Provide the [x, y] coordinate of the cell's center where the given text is located.  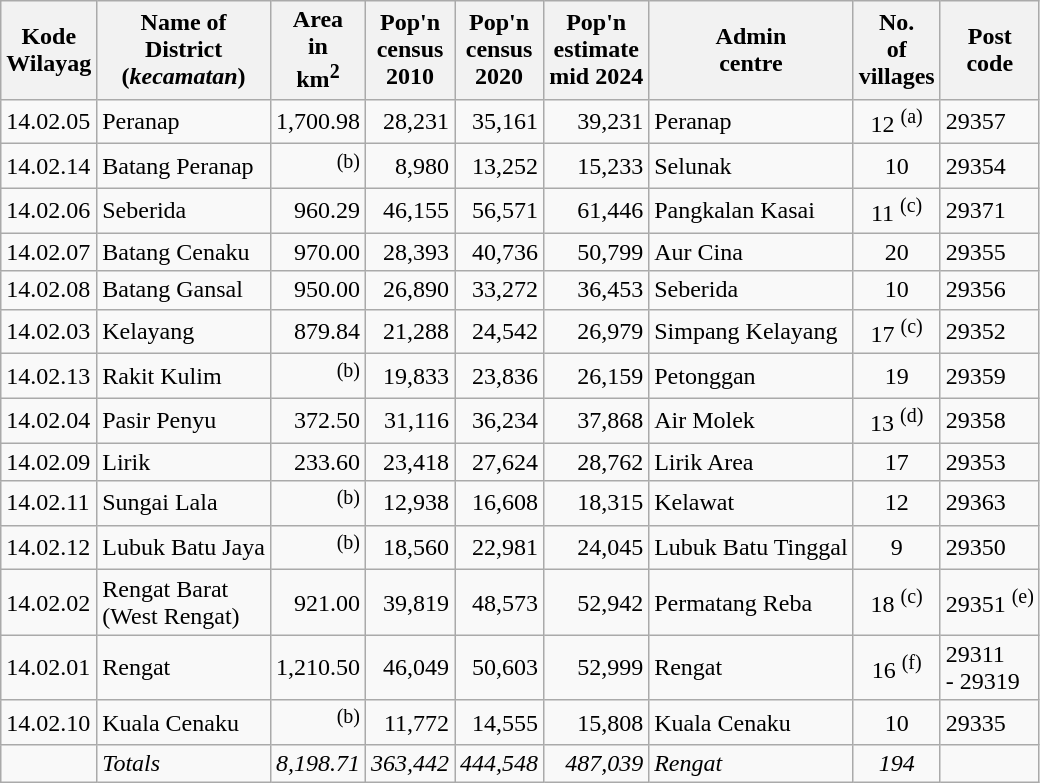
14.02.04 [49, 420]
444,548 [500, 764]
Kode Wilayag [49, 50]
Permatang Reba [751, 602]
29335 [990, 722]
14.02.10 [49, 722]
Batang Peranap [184, 166]
26,159 [596, 376]
Kelawat [751, 504]
14.02.12 [49, 548]
46,155 [410, 210]
26,890 [410, 290]
48,573 [500, 602]
20 [896, 252]
Selunak [751, 166]
28,231 [410, 122]
29363 [990, 504]
16,608 [500, 504]
16 (f) [896, 668]
21,288 [410, 332]
29371 [990, 210]
29350 [990, 548]
Pop'nestimatemid 2024 [596, 50]
970.00 [318, 252]
29354 [990, 166]
Kelayang [184, 332]
Lubuk Batu Jaya [184, 548]
14.02.13 [49, 376]
14.02.11 [49, 504]
14,555 [500, 722]
19,833 [410, 376]
12,938 [410, 504]
29356 [990, 290]
52,942 [596, 602]
27,624 [500, 462]
Simpang Kelayang [751, 332]
Totals [184, 764]
14.02.08 [49, 290]
13,252 [500, 166]
37,868 [596, 420]
Rengat Barat (West Rengat) [184, 602]
1,700.98 [318, 122]
26,979 [596, 332]
36,453 [596, 290]
Postcode [990, 50]
194 [896, 764]
18,315 [596, 504]
24,045 [596, 548]
14.02.02 [49, 602]
12 [896, 504]
Batang Cenaku [184, 252]
28,393 [410, 252]
14.02.03 [49, 332]
No.of villages [896, 50]
36,234 [500, 420]
17 [896, 462]
23,836 [500, 376]
8,980 [410, 166]
22,981 [500, 548]
39,819 [410, 602]
46,049 [410, 668]
Petonggan [751, 376]
879.84 [318, 332]
12 (a) [896, 122]
50,603 [500, 668]
19 [896, 376]
18,560 [410, 548]
29357 [990, 122]
Air Molek [751, 420]
Pop'ncensus2010 [410, 50]
28,762 [596, 462]
18 (c) [896, 602]
29359 [990, 376]
29351 (e) [990, 602]
Pangkalan Kasai [751, 210]
13 (d) [896, 420]
14.02.07 [49, 252]
Lirik Area [751, 462]
921.00 [318, 602]
29355 [990, 252]
40,736 [500, 252]
Rakit Kulim [184, 376]
372.50 [318, 420]
363,442 [410, 764]
Pop'ncensus2020 [500, 50]
14.02.06 [49, 210]
50,799 [596, 252]
11,772 [410, 722]
35,161 [500, 122]
29352 [990, 332]
24,542 [500, 332]
14.02.09 [49, 462]
52,999 [596, 668]
29353 [990, 462]
14.02.14 [49, 166]
29358 [990, 420]
8,198.71 [318, 764]
15,233 [596, 166]
29311- 29319 [990, 668]
23,418 [410, 462]
31,116 [410, 420]
Lirik [184, 462]
14.02.05 [49, 122]
14.02.01 [49, 668]
15,808 [596, 722]
Aur Cina [751, 252]
Sungai Lala [184, 504]
Batang Gansal [184, 290]
61,446 [596, 210]
950.00 [318, 290]
Pasir Penyu [184, 420]
Admin centre [751, 50]
487,039 [596, 764]
33,272 [500, 290]
11 (c) [896, 210]
Lubuk Batu Tinggal [751, 548]
960.29 [318, 210]
Area inkm2 [318, 50]
1,210.50 [318, 668]
233.60 [318, 462]
39,231 [596, 122]
9 [896, 548]
17 (c) [896, 332]
Name ofDistrict(kecamatan) [184, 50]
56,571 [500, 210]
